Output the [X, Y] coordinate of the center of the cell containing the given text.  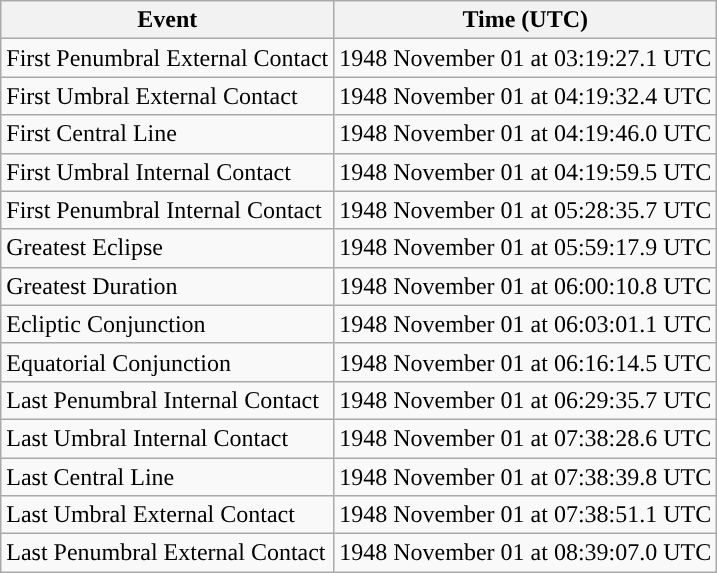
1948 November 01 at 05:59:17.9 UTC [526, 248]
Last Umbral External Contact [168, 515]
1948 November 01 at 07:38:39.8 UTC [526, 477]
Time (UTC) [526, 20]
1948 November 01 at 04:19:46.0 UTC [526, 134]
1948 November 01 at 08:39:07.0 UTC [526, 553]
1948 November 01 at 06:03:01.1 UTC [526, 324]
Ecliptic Conjunction [168, 324]
Greatest Duration [168, 286]
1948 November 01 at 03:19:27.1 UTC [526, 58]
First Penumbral External Contact [168, 58]
Last Penumbral External Contact [168, 553]
Last Penumbral Internal Contact [168, 400]
1948 November 01 at 06:29:35.7 UTC [526, 400]
Last Central Line [168, 477]
1948 November 01 at 06:16:14.5 UTC [526, 362]
1948 November 01 at 06:00:10.8 UTC [526, 286]
First Central Line [168, 134]
1948 November 01 at 05:28:35.7 UTC [526, 210]
Last Umbral Internal Contact [168, 438]
1948 November 01 at 04:19:32.4 UTC [526, 96]
Equatorial Conjunction [168, 362]
1948 November 01 at 07:38:28.6 UTC [526, 438]
1948 November 01 at 04:19:59.5 UTC [526, 172]
First Umbral Internal Contact [168, 172]
First Umbral External Contact [168, 96]
1948 November 01 at 07:38:51.1 UTC [526, 515]
Greatest Eclipse [168, 248]
First Penumbral Internal Contact [168, 210]
Event [168, 20]
